Detect which cell encompasses the target text, then output its [x, y] center coordinate. 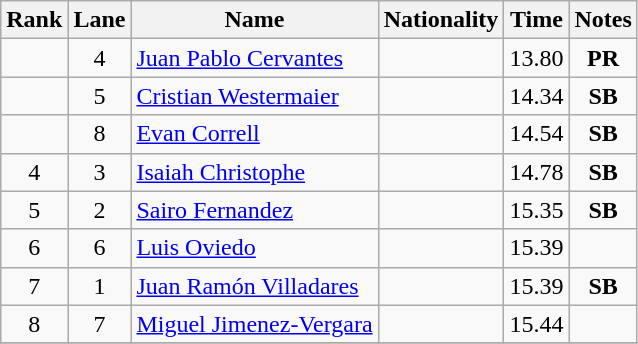
13.80 [536, 58]
Sairo Fernandez [254, 210]
1 [100, 286]
Evan Correll [254, 134]
Cristian Westermaier [254, 96]
Notes [603, 20]
15.35 [536, 210]
Name [254, 20]
Juan Ramón Villadares [254, 286]
14.54 [536, 134]
Miguel Jimenez-Vergara [254, 324]
Luis Oviedo [254, 248]
Rank [34, 20]
Lane [100, 20]
Nationality [441, 20]
3 [100, 172]
Isaiah Christophe [254, 172]
Juan Pablo Cervantes [254, 58]
PR [603, 58]
2 [100, 210]
14.78 [536, 172]
Time [536, 20]
15.44 [536, 324]
14.34 [536, 96]
